Provide the (x, y) coordinate of the cell's center where the given text is located.  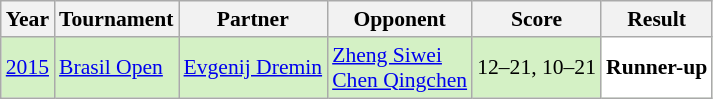
Runner-up (656, 68)
Partner (254, 19)
12–21, 10–21 (536, 68)
Opponent (400, 19)
Evgenij Dremin (254, 68)
Tournament (116, 19)
Year (28, 19)
2015 (28, 68)
Score (536, 19)
Zheng Siwei Chen Qingchen (400, 68)
Result (656, 19)
Brasil Open (116, 68)
